From the cell containing the given text, extract its center point as (X, Y) coordinate. 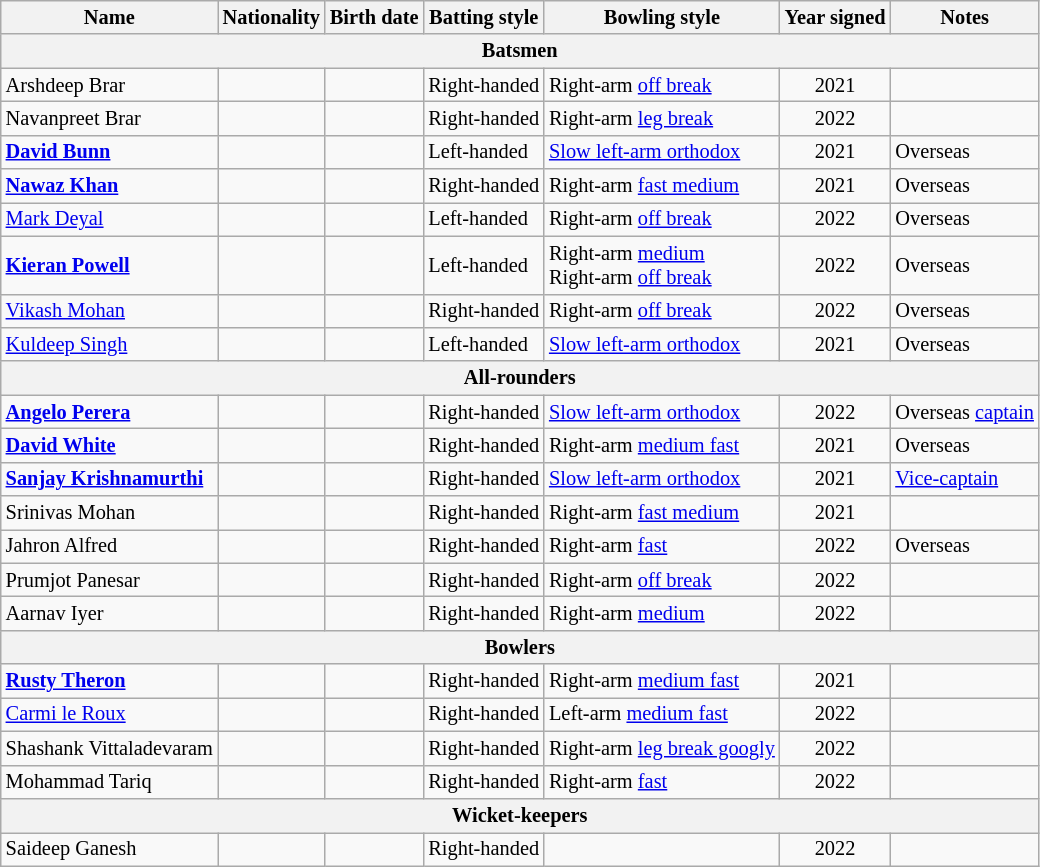
Mohammad Tariq (110, 782)
Left-arm medium fast (662, 714)
Kieran Powell (110, 265)
Arshdeep Brar (110, 85)
Vice-captain (964, 479)
David Bunn (110, 152)
David White (110, 445)
Nationality (272, 17)
Aarnav Iyer (110, 613)
Year signed (836, 17)
Name (110, 17)
Notes (964, 17)
Srinivas Mohan (110, 513)
Carmi le Roux (110, 714)
Angelo Perera (110, 412)
Right-arm leg break (662, 118)
Wicket-keepers (520, 815)
Bowling style (662, 17)
Batsmen (520, 51)
Shashank Vittaladevaram (110, 748)
Nawaz Khan (110, 186)
Saideep Ganesh (110, 849)
Batting style (484, 17)
Jahron Alfred (110, 546)
All-rounders (520, 378)
Kuldeep Singh (110, 344)
Mark Deyal (110, 219)
Overseas captain (964, 412)
Right-arm medium (662, 613)
Vikash Mohan (110, 311)
Sanjay Krishnamurthi (110, 479)
Navanpreet Brar (110, 118)
Right-arm leg break googly (662, 748)
Birth date (374, 17)
Rusty Theron (110, 681)
Right-arm mediumRight-arm off break (662, 265)
Prumjot Panesar (110, 580)
Bowlers (520, 647)
